Pinpoint the cell where the given text exists, returning its [x, y] midpoint coordinate. 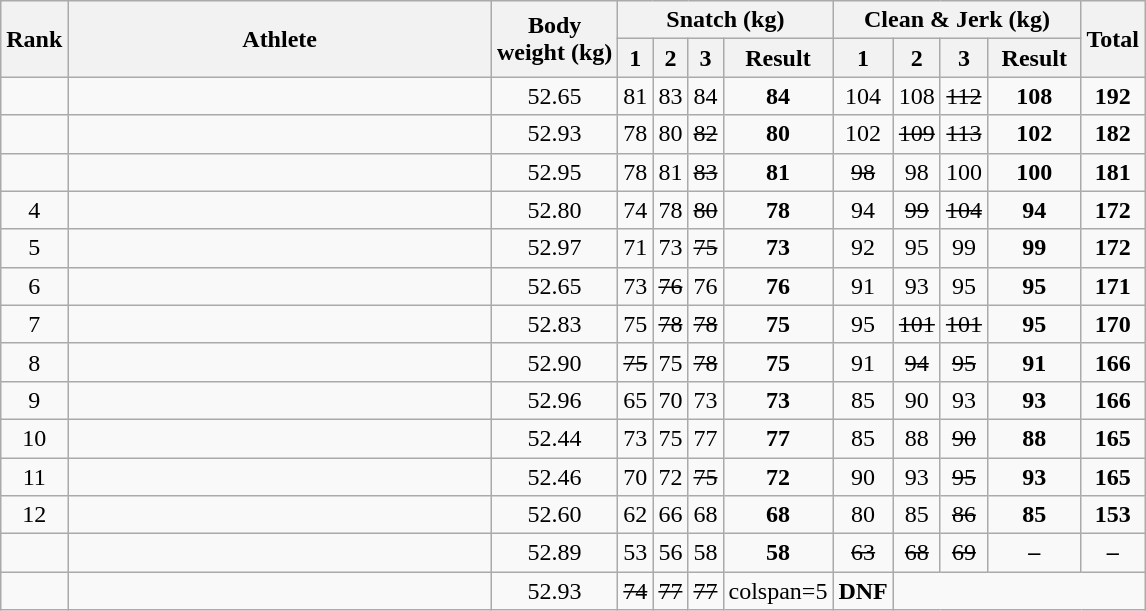
colspan=5 [778, 591]
52.60 [554, 515]
52.97 [554, 248]
9 [34, 400]
4 [34, 210]
63 [863, 553]
112 [964, 96]
12 [34, 515]
52.89 [554, 553]
6 [34, 286]
Clean & Jerk (kg) [957, 20]
92 [863, 248]
182 [1113, 134]
192 [1113, 96]
11 [34, 477]
52.95 [554, 172]
52.90 [554, 362]
109 [916, 134]
Bodyweight (kg) [554, 39]
56 [670, 553]
82 [706, 134]
Rank [34, 39]
71 [636, 248]
53 [636, 553]
Total [1113, 39]
52.96 [554, 400]
171 [1113, 286]
69 [964, 553]
62 [636, 515]
DNF [863, 591]
52.80 [554, 210]
170 [1113, 324]
5 [34, 248]
65 [636, 400]
7 [34, 324]
113 [964, 134]
86 [964, 515]
8 [34, 362]
10 [34, 438]
Athlete [280, 39]
52.44 [554, 438]
181 [1113, 172]
52.83 [554, 324]
Snatch (kg) [726, 20]
66 [670, 515]
153 [1113, 515]
52.46 [554, 477]
